Scan for the cell matching the given text and deliver its [x, y] coordinate at center. 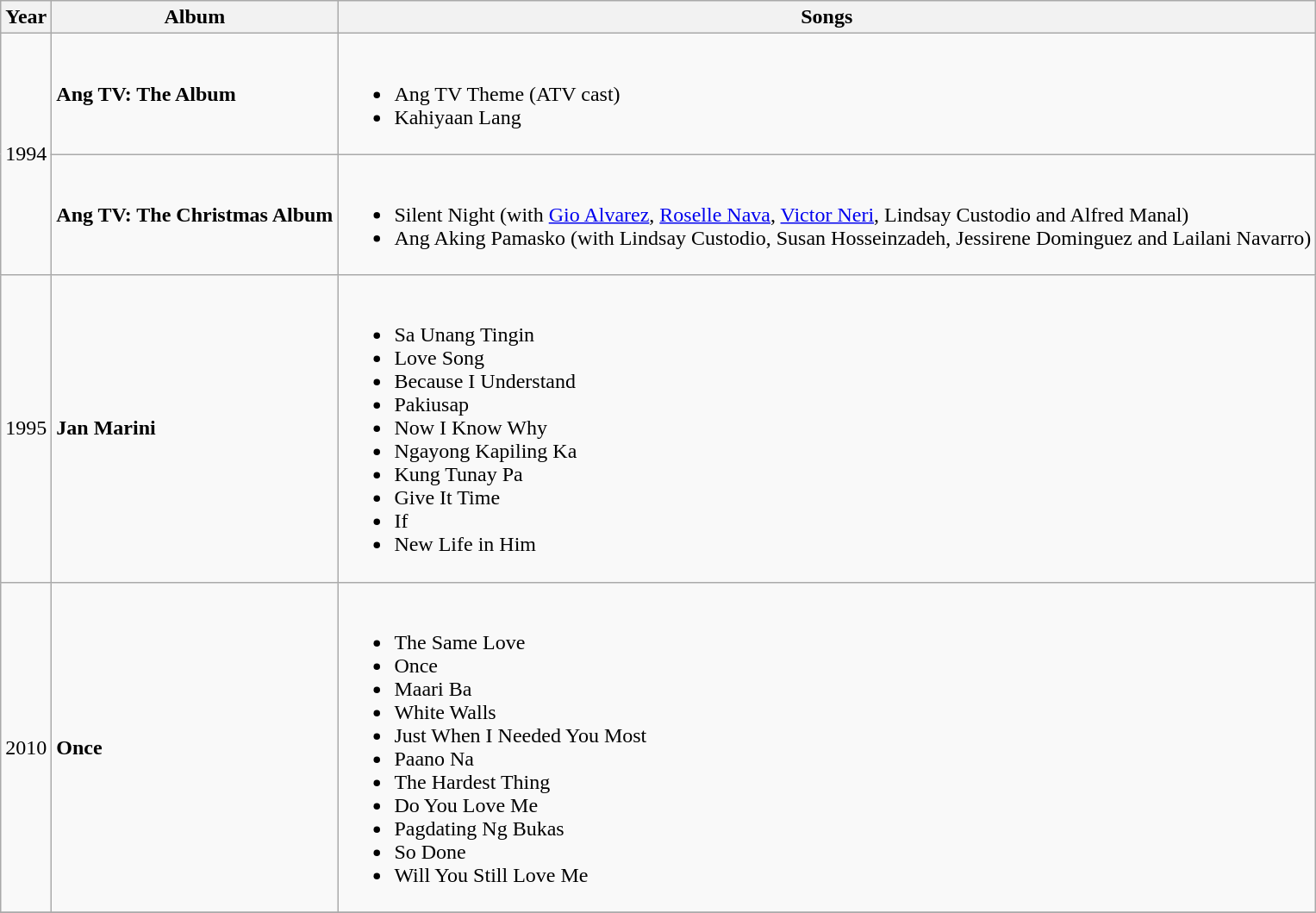
Year [26, 17]
1994 [26, 154]
Ang TV Theme (ATV cast)Kahiyaan Lang [827, 94]
Ang TV: The Album [195, 94]
Album [195, 17]
1995 [26, 428]
Songs [827, 17]
Sa Unang TinginLove SongBecause I UnderstandPakiusapNow I Know WhyNgayong Kapiling KaKung Tunay PaGive It TimeIfNew Life in Him [827, 428]
2010 [26, 747]
The Same LoveOnceMaari BaWhite WallsJust When I Needed You MostPaano NaThe Hardest ThingDo You Love MePagdating Ng BukasSo DoneWill You Still Love Me [827, 747]
Jan Marini [195, 428]
Ang TV: The Christmas Album [195, 215]
Once [195, 747]
